Return (X, Y) of the center of cell containing provided text 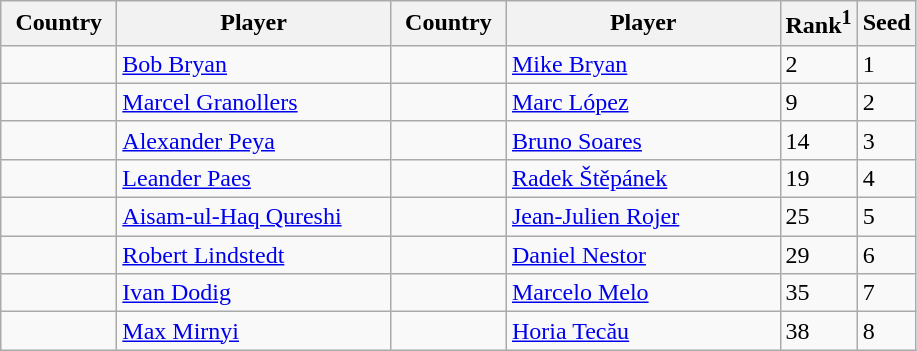
3 (886, 140)
1 (886, 64)
9 (818, 102)
Rank1 (818, 24)
Bob Bryan (254, 64)
Marcelo Melo (643, 293)
Max Mirnyi (254, 331)
4 (886, 178)
Robert Lindstedt (254, 255)
35 (818, 293)
25 (818, 217)
Seed (886, 24)
Radek Štěpánek (643, 178)
Marcel Granollers (254, 102)
Marc López (643, 102)
6 (886, 255)
19 (818, 178)
7 (886, 293)
Horia Tecău (643, 331)
29 (818, 255)
5 (886, 217)
Alexander Peya (254, 140)
Ivan Dodig (254, 293)
Daniel Nestor (643, 255)
8 (886, 331)
Mike Bryan (643, 64)
Aisam-ul-Haq Qureshi (254, 217)
Bruno Soares (643, 140)
Jean-Julien Rojer (643, 217)
Leander Paes (254, 178)
38 (818, 331)
14 (818, 140)
